Find where the given text appears and provide that cell's center as (x, y) coordinate. 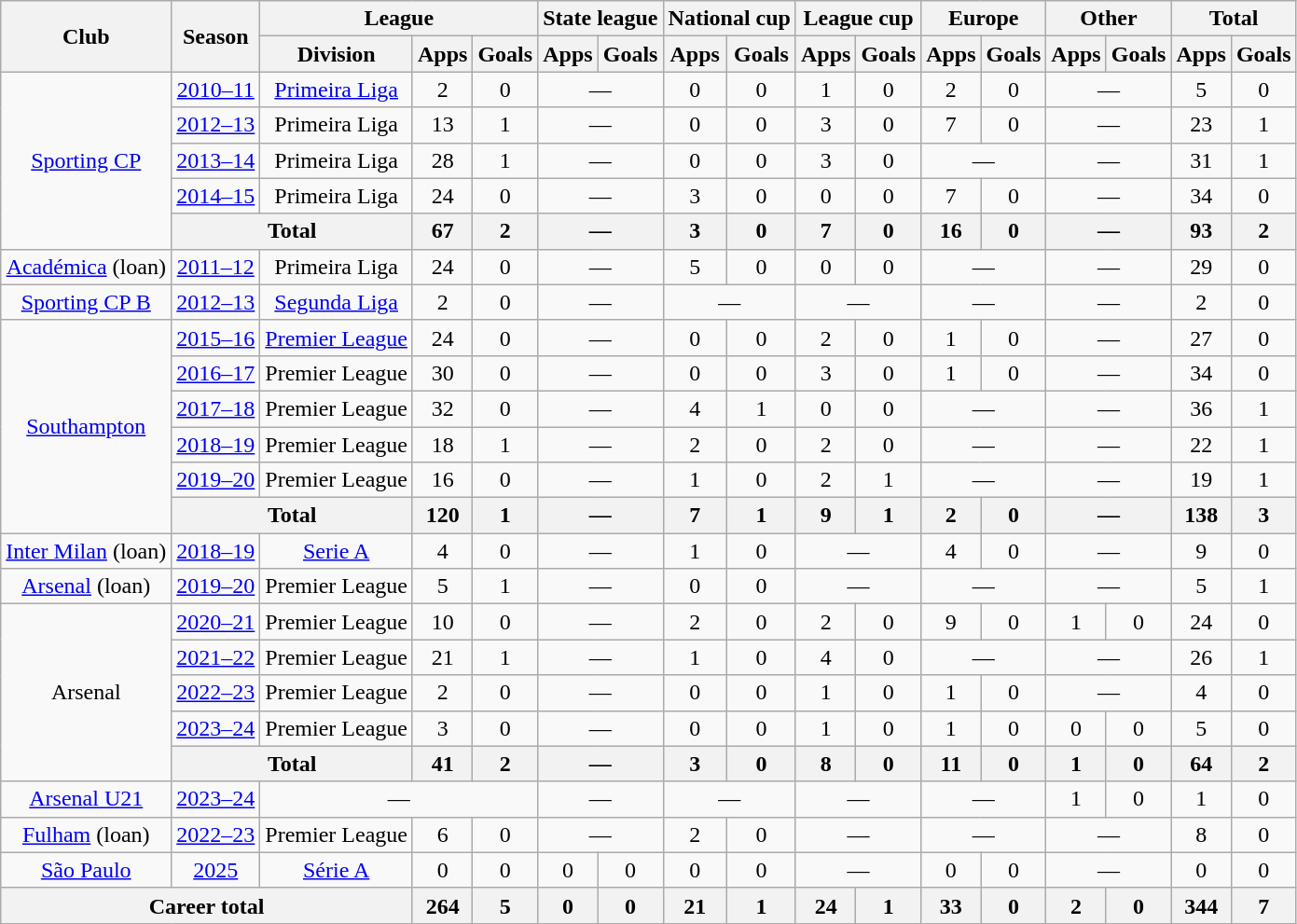
67 (442, 231)
2015–16 (216, 338)
Arsenal U21 (86, 799)
26 (1201, 657)
Inter Milan (loan) (86, 551)
18 (442, 445)
2017–18 (216, 408)
11 (951, 764)
Sporting CP B (86, 302)
93 (1201, 231)
League (399, 19)
Académica (loan) (86, 267)
Arsenal (86, 693)
264 (442, 905)
2013–14 (216, 160)
28 (442, 160)
State league (600, 19)
Segunda Liga (337, 302)
2025 (216, 870)
29 (1201, 267)
10 (442, 622)
2014–15 (216, 196)
2021–22 (216, 657)
Europe (984, 19)
Sporting CP (86, 160)
Season (216, 36)
2011–12 (216, 267)
Career total (207, 905)
League cup (858, 19)
32 (442, 408)
National cup (729, 19)
138 (1201, 516)
22 (1201, 445)
Division (337, 54)
Other (1109, 19)
64 (1201, 764)
36 (1201, 408)
6 (442, 834)
30 (442, 373)
Serie A (337, 551)
2010–11 (216, 90)
27 (1201, 338)
Fulham (loan) (86, 834)
2016–17 (216, 373)
33 (951, 905)
19 (1201, 480)
344 (1201, 905)
23 (1201, 125)
Arsenal (loan) (86, 586)
Southampton (86, 426)
41 (442, 764)
São Paulo (86, 870)
120 (442, 516)
31 (1201, 160)
Série A (337, 870)
Club (86, 36)
2020–21 (216, 622)
13 (442, 125)
